Identify which cell holds the provided text, then report its (X, Y) central coordinate. 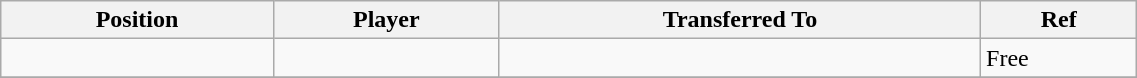
Player (386, 20)
Position (138, 20)
Transferred To (740, 20)
Free (1059, 58)
Ref (1059, 20)
